Output the [X, Y] coordinate of the center of the cell containing the given text.  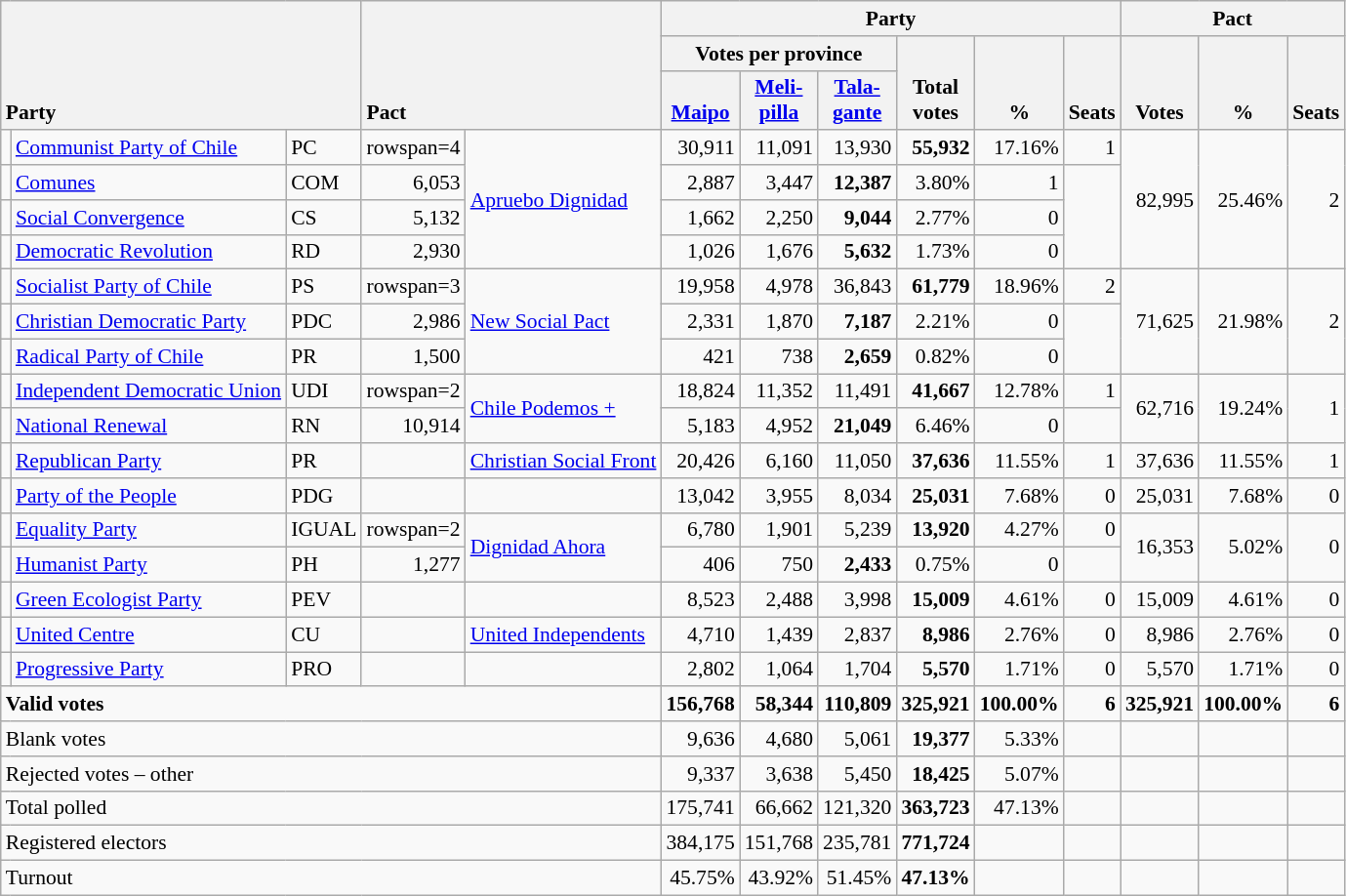
20,426 [700, 461]
3.80% [935, 183]
363,723 [935, 808]
United Independents [564, 634]
5,632 [857, 252]
1,500 [413, 356]
30,911 [700, 148]
2,488 [779, 600]
36,843 [857, 287]
1,662 [700, 218]
51.45% [857, 878]
1,439 [779, 634]
17.16% [1019, 148]
IGUAL [324, 530]
9,636 [700, 739]
PC [324, 148]
Independent Democratic Union [148, 391]
Democratic Revolution [148, 252]
11,050 [857, 461]
Maipo [700, 100]
18,824 [700, 391]
1,026 [700, 252]
13,042 [700, 496]
Votes [1160, 84]
Blank votes [332, 739]
12,387 [857, 183]
RN [324, 427]
Rejected votes – other [332, 774]
3,955 [779, 496]
1,277 [413, 565]
Chile Podemos + [564, 408]
2,930 [413, 252]
2.77% [935, 218]
Meli-pilla [779, 100]
19,377 [935, 739]
66,662 [779, 808]
New Social Pact [564, 322]
1,901 [779, 530]
2,433 [857, 565]
CU [324, 634]
Valid votes [332, 705]
rowspan=4 [413, 148]
Christian Social Front [564, 461]
421 [700, 356]
2.21% [935, 322]
Registered electors [332, 843]
18,425 [935, 774]
PEV [324, 600]
19.24% [1244, 408]
2,887 [700, 183]
PH [324, 565]
7,187 [857, 322]
13,920 [935, 530]
156,768 [700, 705]
0.75% [935, 565]
151,768 [779, 843]
19,958 [700, 287]
Christian Democratic Party [148, 322]
Equality Party [148, 530]
COM [324, 183]
750 [779, 565]
82,995 [1160, 200]
9,337 [700, 774]
6,780 [700, 530]
0.82% [935, 356]
Comunes [148, 183]
Social Convergence [148, 218]
2,986 [413, 322]
5,132 [413, 218]
1,064 [779, 670]
1,676 [779, 252]
4,952 [779, 427]
4,710 [700, 634]
Republican Party [148, 461]
PRO [324, 670]
Votes per province [779, 54]
1,870 [779, 322]
18.96% [1019, 287]
41,667 [935, 391]
10,914 [413, 427]
Progressive Party [148, 670]
11,352 [779, 391]
3,998 [857, 600]
5,239 [857, 530]
61,779 [935, 287]
RD [324, 252]
4.27% [1019, 530]
4,978 [779, 287]
rowspan=3 [413, 287]
13,930 [857, 148]
2,802 [700, 670]
UDI [324, 391]
Dignidad Ahora [564, 547]
5,183 [700, 427]
175,741 [700, 808]
4,680 [779, 739]
12.78% [1019, 391]
21,049 [857, 427]
384,175 [700, 843]
National Renewal [148, 427]
11,091 [779, 148]
11,491 [857, 391]
3,638 [779, 774]
8,523 [700, 600]
Humanist Party [148, 565]
8,034 [857, 496]
9,044 [857, 218]
Tala-gante [857, 100]
PDG [324, 496]
43.92% [779, 878]
5.02% [1244, 547]
Turnout [332, 878]
25.46% [1244, 200]
6,053 [413, 183]
21.98% [1244, 322]
771,724 [935, 843]
71,625 [1160, 322]
Total polled [332, 808]
5.33% [1019, 739]
Radical Party of Chile [148, 356]
5.07% [1019, 774]
CS [324, 218]
PS [324, 287]
738 [779, 356]
6,160 [779, 461]
121,320 [857, 808]
PDC [324, 322]
2,837 [857, 634]
45.75% [700, 878]
Green Ecologist Party [148, 600]
Communist Party of Chile [148, 148]
Apruebo Dignidad [564, 200]
Socialist Party of Chile [148, 287]
United Centre [148, 634]
2,250 [779, 218]
110,809 [857, 705]
6.46% [935, 427]
1,704 [857, 670]
1.73% [935, 252]
58,344 [779, 705]
16,353 [1160, 547]
406 [700, 565]
Totalvotes [935, 84]
Party of the People [148, 496]
3,447 [779, 183]
2,659 [857, 356]
2,331 [700, 322]
235,781 [857, 843]
5,450 [857, 774]
55,932 [935, 148]
62,716 [1160, 408]
5,061 [857, 739]
